Provide the (x, y) coordinate of the cell's center where the given text is located.  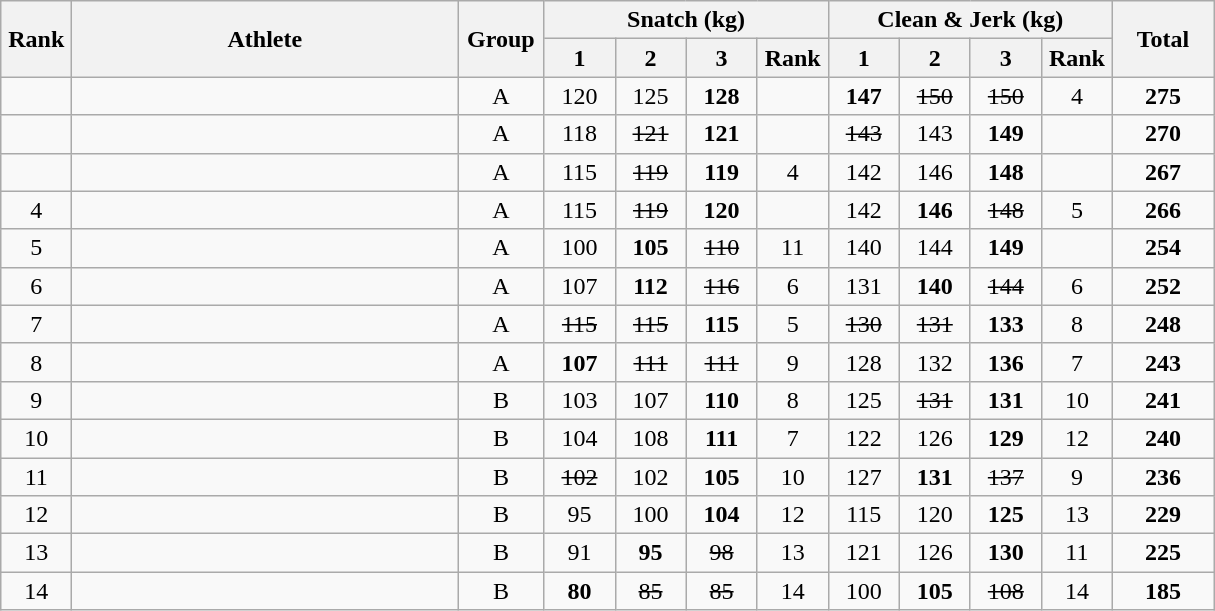
103 (580, 400)
270 (1162, 134)
240 (1162, 438)
254 (1162, 248)
275 (1162, 96)
252 (1162, 286)
127 (864, 477)
Total (1162, 39)
132 (934, 362)
229 (1162, 515)
91 (580, 553)
236 (1162, 477)
Group (501, 39)
116 (722, 286)
133 (1006, 324)
Clean & Jerk (kg) (970, 20)
Snatch (kg) (686, 20)
225 (1162, 553)
129 (1006, 438)
267 (1162, 172)
136 (1006, 362)
137 (1006, 477)
Athlete (265, 39)
147 (864, 96)
118 (580, 134)
122 (864, 438)
241 (1162, 400)
112 (650, 286)
80 (580, 591)
243 (1162, 362)
266 (1162, 210)
98 (722, 553)
248 (1162, 324)
185 (1162, 591)
